Scan for the cell matching the given text and deliver its [x, y] coordinate at center. 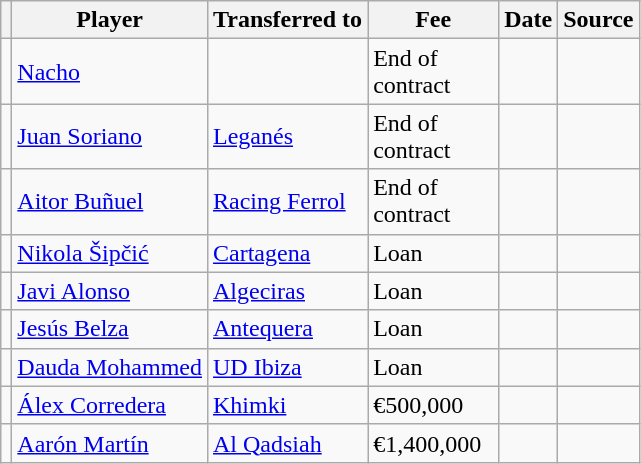
Javi Alonso [110, 291]
Nacho [110, 72]
Player [110, 20]
Álex Corredera [110, 405]
Algeciras [287, 291]
€1,400,000 [434, 443]
€500,000 [434, 405]
Source [598, 20]
Leganés [287, 136]
Racing Ferrol [287, 202]
Aitor Buñuel [110, 202]
Dauda Mohammed [110, 367]
Khimki [287, 405]
Juan Soriano [110, 136]
Al Qadsiah [287, 443]
Nikola Šipčić [110, 253]
UD Ibiza [287, 367]
Cartagena [287, 253]
Jesús Belza [110, 329]
Fee [434, 20]
Transferred to [287, 20]
Aarón Martín [110, 443]
Date [528, 20]
Antequera [287, 329]
